Detect which cell encompasses the target text, then output its [X, Y] center coordinate. 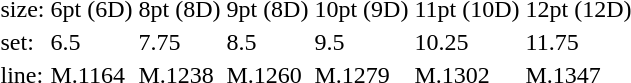
6.5 [92, 42]
7.75 [180, 42]
10.25 [467, 42]
9.5 [362, 42]
8.5 [268, 42]
